For the text-containing cell, return its midpoint in (x, y) coordinate format. 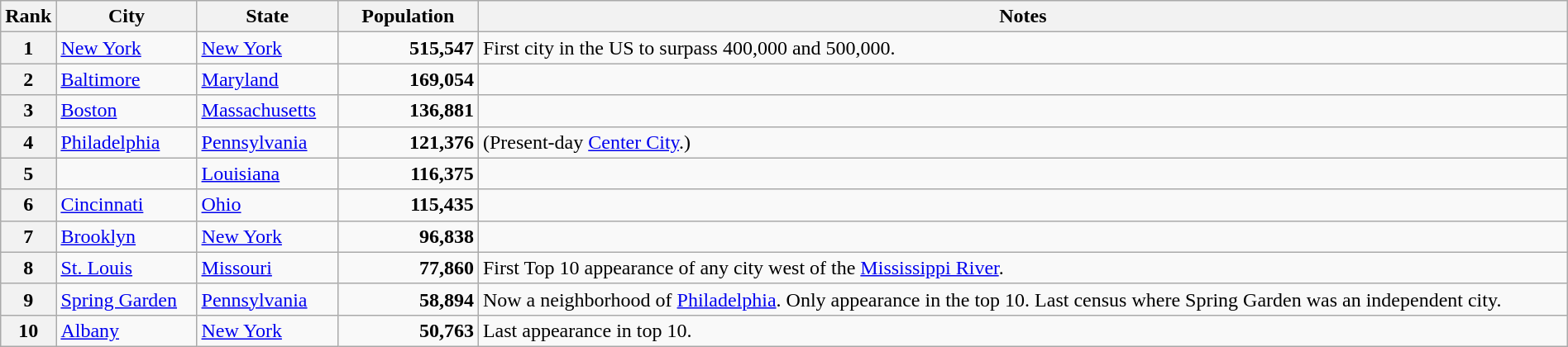
(Present-day Center City.) (1022, 142)
First city in the US to surpass 400,000 and 500,000. (1022, 48)
50,763 (408, 330)
96,838 (408, 236)
8 (28, 268)
9 (28, 299)
Missouri (267, 268)
City (127, 17)
Maryland (267, 79)
1 (28, 48)
First Top 10 appearance of any city west of the Mississippi River. (1022, 268)
2 (28, 79)
136,881 (408, 111)
Notes (1022, 17)
5 (28, 173)
Massachusetts (267, 111)
3 (28, 111)
4 (28, 142)
7 (28, 236)
Baltimore (127, 79)
Population (408, 17)
116,375 (408, 173)
Rank (28, 17)
10 (28, 330)
515,547 (408, 48)
115,435 (408, 205)
Ohio (267, 205)
121,376 (408, 142)
Cincinnati (127, 205)
6 (28, 205)
Albany (127, 330)
77,860 (408, 268)
Spring Garden (127, 299)
Louisiana (267, 173)
Philadelphia (127, 142)
Boston (127, 111)
169,054 (408, 79)
58,894 (408, 299)
Last appearance in top 10. (1022, 330)
St. Louis (127, 268)
Now a neighborhood of Philadelphia. Only appearance in the top 10. Last census where Spring Garden was an independent city. (1022, 299)
State (267, 17)
Brooklyn (127, 236)
